Scan for the cell matching the given text and deliver its (X, Y) coordinate at center. 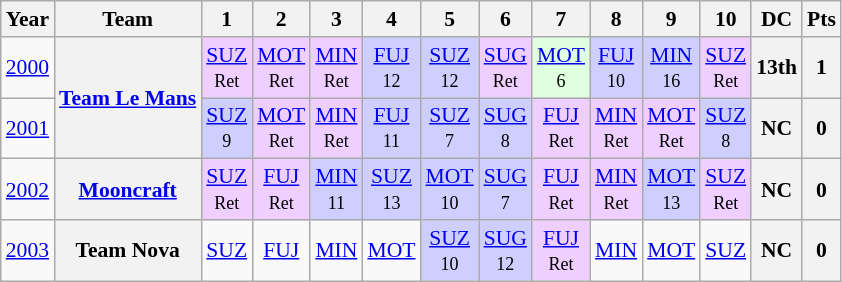
Mooncraft (128, 190)
MOT6 (561, 68)
SUGRet (506, 68)
Year (28, 19)
MOT10 (450, 190)
FUJ (281, 250)
SUZ13 (391, 190)
MIN11 (336, 190)
7 (561, 19)
SUG8 (506, 128)
Pts (822, 19)
FUJ11 (391, 128)
10 (726, 19)
2003 (28, 250)
3 (336, 19)
FUJ10 (616, 68)
Team Le Mans (128, 98)
SUZ12 (450, 68)
2 (281, 19)
8 (616, 19)
9 (671, 19)
6 (506, 19)
SUZ9 (226, 128)
2002 (28, 190)
DC (776, 19)
Team (128, 19)
SUZ8 (726, 128)
MIN16 (671, 68)
SUG7 (506, 190)
5 (450, 19)
MOT13 (671, 190)
SUZ10 (450, 250)
2001 (28, 128)
SUG12 (506, 250)
2000 (28, 68)
FUJ12 (391, 68)
4 (391, 19)
SUZ7 (450, 128)
Team Nova (128, 250)
13th (776, 68)
